Locate the cell with the specified text and output its [x, y] center coordinate. 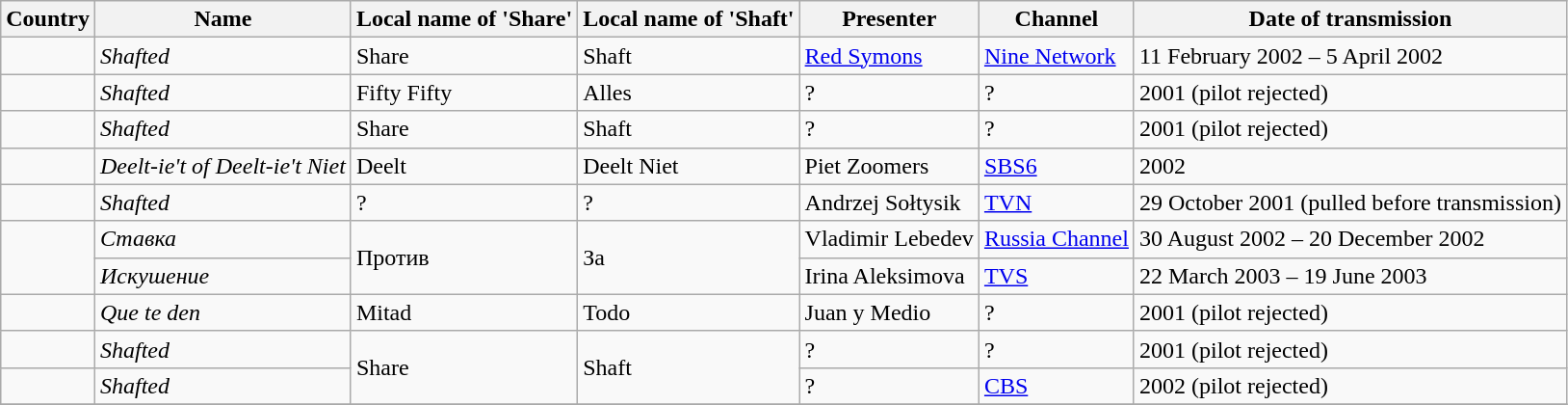
За [689, 257]
Country [48, 19]
Russia Channel [1056, 239]
TVN [1056, 202]
Date of transmission [1350, 19]
TVS [1056, 276]
Que te den [222, 312]
Fifty Fifty [464, 93]
Name [222, 19]
Todo [689, 312]
Искушение [222, 276]
Deelt-ie't of Deelt-ie't Niet [222, 166]
2002 [1350, 166]
Ставка [222, 239]
Channel [1056, 19]
11 February 2002 – 5 April 2002 [1350, 56]
Local name of 'Share' [464, 19]
2002 (pilot rejected) [1350, 386]
22 March 2003 – 19 June 2003 [1350, 276]
Alles [689, 93]
Presenter [889, 19]
Irina Aleksimova [889, 276]
Deelt Niet [689, 166]
Piet Zoomers [889, 166]
Vladimir Lebedev [889, 239]
Mitad [464, 312]
Local name of 'Shaft' [689, 19]
30 August 2002 – 20 December 2002 [1350, 239]
CBS [1056, 386]
Против [464, 257]
Juan y Medio [889, 312]
SBS6 [1056, 166]
Deelt [464, 166]
29 October 2001 (pulled before transmission) [1350, 202]
Andrzej Sołtysik [889, 202]
Red Symons [889, 56]
Nine Network [1056, 56]
